Capture the cell that displays the provided text and extract its [x, y] central coordinate. 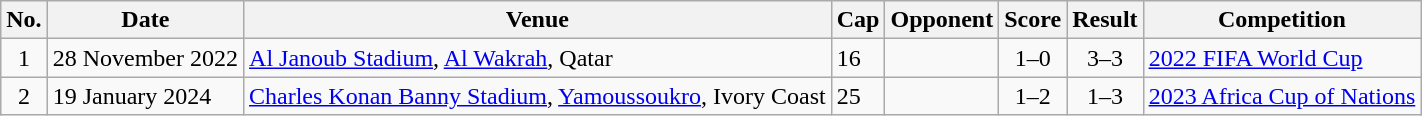
1–0 [1033, 58]
16 [858, 58]
28 November 2022 [145, 58]
Result [1105, 20]
Cap [858, 20]
2022 FIFA World Cup [1282, 58]
19 January 2024 [145, 96]
Opponent [942, 20]
1–3 [1105, 96]
Date [145, 20]
1 [24, 58]
Venue [538, 20]
2 [24, 96]
Charles Konan Banny Stadium, Yamoussoukro, Ivory Coast [538, 96]
2023 Africa Cup of Nations [1282, 96]
No. [24, 20]
25 [858, 96]
Competition [1282, 20]
Score [1033, 20]
1–2 [1033, 96]
3–3 [1105, 58]
Al Janoub Stadium, Al Wakrah, Qatar [538, 58]
